Extract the (X, Y) coordinate from the center of the cell holding the provided text.  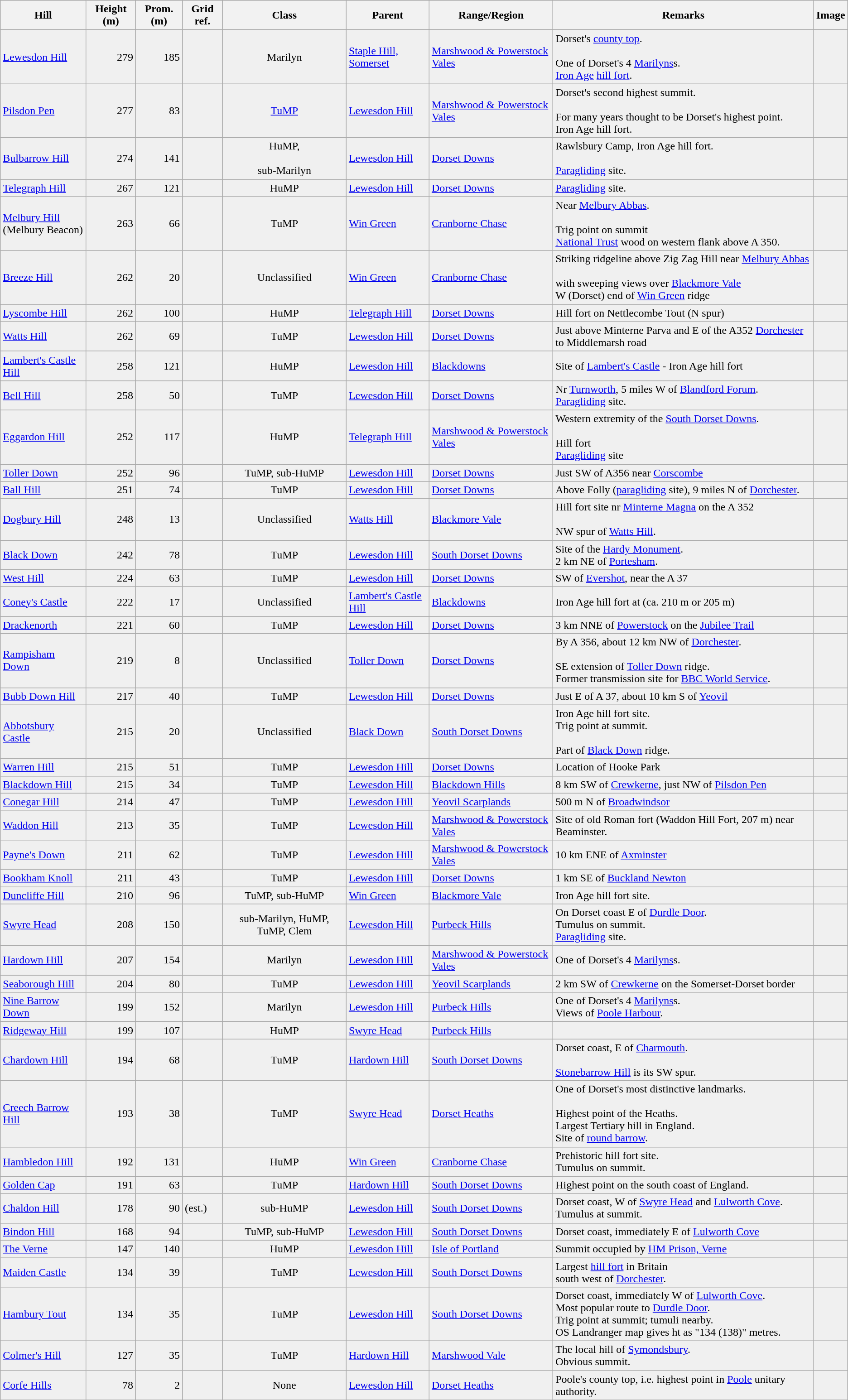
51 (159, 767)
94 (159, 1232)
219 (111, 660)
1 km SE of Buckland Newton (684, 878)
Hill fort on Nettlecombe Tout (N spur) (684, 313)
Dorset's second highest summit.For many years thought to be Dorset's highest point. Iron Age hill fort. (684, 111)
On Dorset coast E of Durdle Door.Tumulus on summit.Paragliding site. (684, 925)
8 km SW of Crewkerne, just NW of Pilsdon Pen (684, 784)
Conegar Hill (43, 802)
Largest hill fort in Britain south west of Dorchester. (684, 1272)
One of Dorset's 4 Marilynss.Views of Poole Harbour. (684, 1007)
Dogbury Hill (43, 520)
140 (159, 1249)
Waddon Hill (43, 825)
Iron Age hill fort site. (684, 895)
Remarks (684, 15)
251 (111, 490)
68 (159, 1060)
267 (111, 188)
Hambury Tout (43, 1313)
Maiden Castle (43, 1272)
154 (159, 960)
Near Melbury Abbas.Trig point on summit National Trust wood on western flank above A 350. (684, 224)
Dorset coast, W of Swyre Head and Lulworth Cove.Tumulus at summit. (684, 1208)
207 (111, 960)
274 (111, 159)
Class (284, 15)
Blackdown Hills (491, 784)
None (284, 1385)
40 (159, 696)
Coney's Castle (43, 601)
10 km ENE of Axminster (684, 854)
131 (159, 1161)
13 (159, 520)
By A 356, about 12 km NW of Dorchester.SE extension of Toller Down ridge. Former transmission site for BBC World Service. (684, 660)
39 (159, 1272)
263 (111, 224)
60 (159, 625)
The local hill of Symondsbury.Obvious summit. (684, 1355)
214 (111, 802)
Duncliffe Hill (43, 895)
Marshwood Vale (491, 1355)
Striking ridgeline above Zig Zag Hill near Melbury Abbas with sweeping views over Blackmore Vale W (Dorset) end of Win Green ridge (684, 277)
Lyscombe Hill (43, 313)
Corfe Hills (43, 1385)
Dorset coast, E of Charmouth.Stonebarrow Hill is its SW spur. (684, 1060)
HuMP,sub-Marilyn (284, 159)
Abbotsbury Castle (43, 732)
500 m N of Broadwindsor (684, 802)
Hambledon Hill (43, 1161)
Height (m) (111, 15)
69 (159, 336)
62 (159, 854)
Poole's county top, i.e. highest point in Poole unitary authority. (684, 1385)
150 (159, 925)
Summit occupied by HM Prison, Verne (684, 1249)
Site of Lambert's Castle - Iron Age hill fort (684, 366)
107 (159, 1030)
43 (159, 878)
Prom. (m) (159, 15)
277 (111, 111)
Creech Barrow Hill (43, 1114)
191 (111, 1185)
50 (159, 395)
80 (159, 984)
Just SW of A356 near Corscombe (684, 472)
Seaborough Hill (43, 984)
147 (111, 1249)
192 (111, 1161)
Dorset coast, immediately E of Lulworth Cove (684, 1232)
Isle of Portland (491, 1249)
Payne's Down (43, 854)
185 (159, 57)
208 (111, 925)
Golden Cap (43, 1185)
Iron Age hill fort site.Trig point at summit.Part of Black Down ridge. (684, 732)
Melbury Hill(Melbury Beacon) (43, 224)
Hill fort site nr Minterne Magna on the A 352NW spur of Watts Hill. (684, 520)
Bell Hill (43, 395)
Bubb Down Hill (43, 696)
210 (111, 895)
Highest point on the south coast of England. (684, 1185)
Chardown Hill (43, 1060)
Pilsdon Pen (43, 111)
Bookham Knoll (43, 878)
Just E of A 37, about 10 km S of Yeovil (684, 696)
Image (831, 15)
168 (111, 1232)
193 (111, 1114)
Grid ref. (203, 15)
117 (159, 437)
2 (159, 1385)
Rampisham Down (43, 660)
Range/Region (491, 15)
17 (159, 601)
2 km SW of Crewkerne on the Somerset-Dorset border (684, 984)
Site of the Hardy Monument.2 km NE of Portesham. (684, 555)
90 (159, 1208)
194 (111, 1060)
204 (111, 984)
Warren Hill (43, 767)
141 (159, 159)
66 (159, 224)
sub-HuMP (284, 1208)
Paragliding site. (684, 188)
74 (159, 490)
Bindon Hill (43, 1232)
8 (159, 660)
Parent (388, 15)
221 (111, 625)
West Hill (43, 578)
(est.) (203, 1208)
Chaldon Hill (43, 1208)
Blackdown Hill (43, 784)
sub-Marilyn, HuMP, TuMP, Clem (284, 925)
100 (159, 313)
47 (159, 802)
Prehistoric hill fort site.Tumulus on summit. (684, 1161)
SW of Evershot, near the A 37 (684, 578)
152 (159, 1007)
Site of old Roman fort (Waddon Hill Fort, 207 m) near Beaminster. (684, 825)
Ridgeway Hill (43, 1030)
222 (111, 601)
Breeze Hill (43, 277)
127 (111, 1355)
38 (159, 1114)
Colmer's Hill (43, 1355)
Rawlsbury Camp, Iron Age hill fort.Paragliding site. (684, 159)
One of Dorset's most distinctive landmarks.Highest point of the Heaths. Largest Tertiary hill in England. Site of round barrow. (684, 1114)
213 (111, 825)
The Verne (43, 1249)
83 (159, 111)
279 (111, 57)
248 (111, 520)
3 km NNE of Powerstock on the Jubilee Trail (684, 625)
Location of Hooke Park (684, 767)
Ball Hill (43, 490)
Hill (43, 15)
Staple Hill, Somerset (388, 57)
Above Folly (paragliding site), 9 miles N of Dorchester. (684, 490)
224 (111, 578)
Western extremity of the South Dorset Downs.Hill fort Paragliding site (684, 437)
242 (111, 555)
Nine Barrow Down (43, 1007)
Dorset's county top.One of Dorset's 4 Marilynss. Iron Age hill fort. (684, 57)
Drackenorth (43, 625)
Iron Age hill fort at (ca. 210 m or 205 m) (684, 601)
Just above Minterne Parva and E of the A352 Dorchester to Middlemarsh road (684, 336)
34 (159, 784)
Nr Turnworth, 5 miles W of Blandford Forum.Paragliding site. (684, 395)
Bulbarrow Hill (43, 159)
One of Dorset's 4 Marilynss. (684, 960)
217 (111, 696)
Eggardon Hill (43, 437)
178 (111, 1208)
